Provide the (X, Y) coordinate of the cell's center where the given text is located.  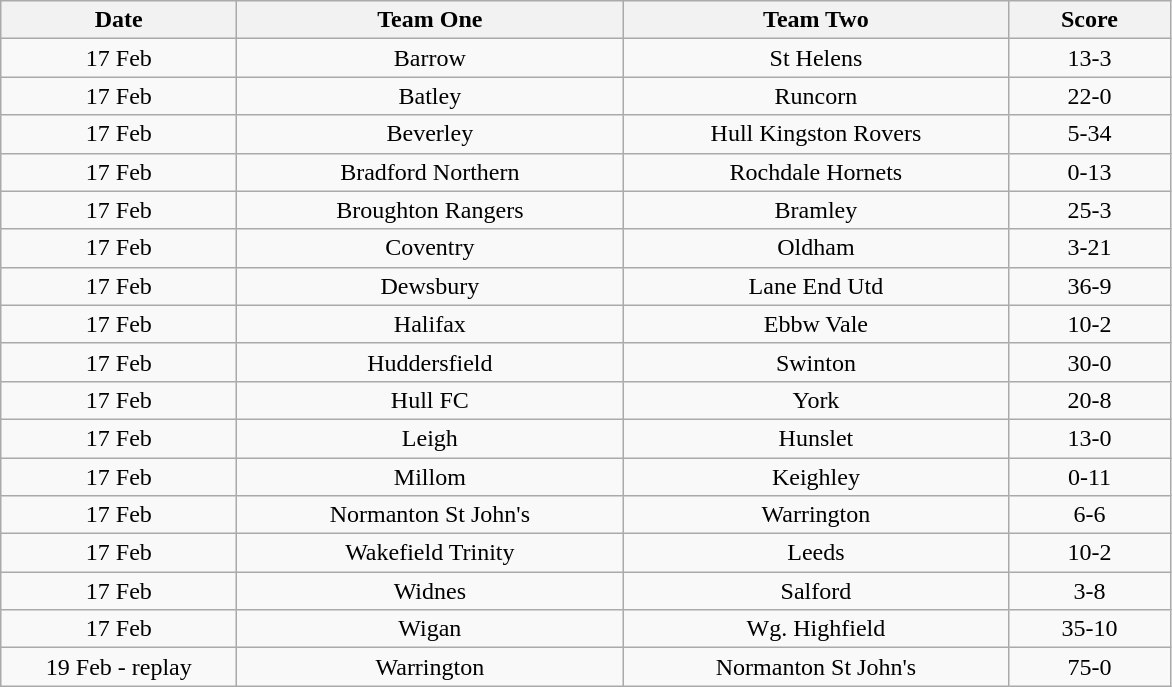
Leigh (430, 438)
Broughton Rangers (430, 210)
Score (1090, 20)
Swinton (816, 362)
Ebbw Vale (816, 324)
35-10 (1090, 629)
Widnes (430, 591)
19 Feb - replay (119, 667)
Wigan (430, 629)
Salford (816, 591)
Coventry (430, 248)
Team Two (816, 20)
13-3 (1090, 58)
Keighley (816, 477)
Team One (430, 20)
5-34 (1090, 134)
75-0 (1090, 667)
Hull Kingston Rovers (816, 134)
0-13 (1090, 172)
36-9 (1090, 286)
Date (119, 20)
Rochdale Hornets (816, 172)
Hunslet (816, 438)
Millom (430, 477)
Barrow (430, 58)
Hull FC (430, 400)
York (816, 400)
3-21 (1090, 248)
Bradford Northern (430, 172)
Lane End Utd (816, 286)
22-0 (1090, 96)
Oldham (816, 248)
0-11 (1090, 477)
3-8 (1090, 591)
Huddersfield (430, 362)
Bramley (816, 210)
13-0 (1090, 438)
Dewsbury (430, 286)
Beverley (430, 134)
Wg. Highfield (816, 629)
6-6 (1090, 515)
Runcorn (816, 96)
Leeds (816, 553)
Halifax (430, 324)
St Helens (816, 58)
Batley (430, 96)
30-0 (1090, 362)
20-8 (1090, 400)
25-3 (1090, 210)
Wakefield Trinity (430, 553)
